Provide the [X, Y] coordinate of the cell's center where the given text is located.  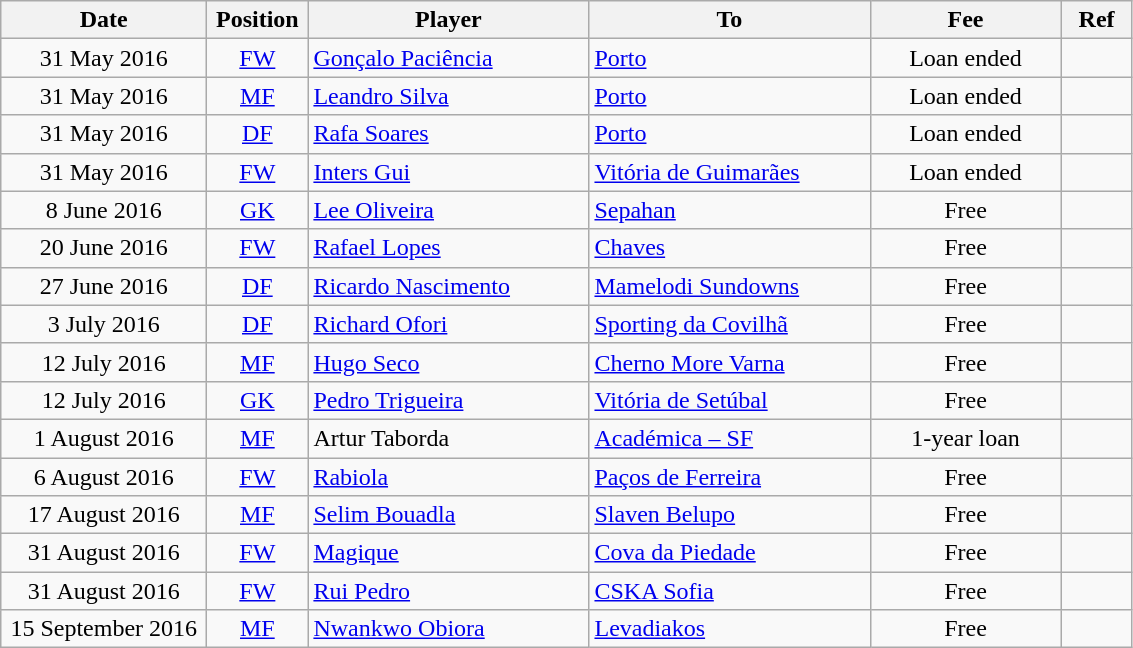
Gonçalo Paciência [448, 58]
Inters Gui [448, 172]
Sepahan [730, 210]
Rabiola [448, 477]
Hugo Seco [448, 362]
Selim Bouadla [448, 515]
Date [104, 20]
Chaves [730, 248]
15 September 2016 [104, 629]
Mamelodi Sundowns [730, 286]
Vitória de Setúbal [730, 400]
3 July 2016 [104, 324]
Rafael Lopes [448, 248]
27 June 2016 [104, 286]
Player [448, 20]
Levadiakos [730, 629]
Académica – SF [730, 438]
8 June 2016 [104, 210]
17 August 2016 [104, 515]
Leandro Silva [448, 96]
Sporting da Covilhã [730, 324]
Nwankwo Obiora [448, 629]
Position [258, 20]
1 August 2016 [104, 438]
20 June 2016 [104, 248]
1-year loan [966, 438]
Ref [1096, 20]
Fee [966, 20]
Cherno More Varna [730, 362]
Richard Ofori [448, 324]
Pedro Trigueira [448, 400]
Rafa Soares [448, 134]
Artur Taborda [448, 438]
CSKA Sofia [730, 591]
Magique [448, 553]
Rui Pedro [448, 591]
Cova da Piedade [730, 553]
6 August 2016 [104, 477]
Lee Oliveira [448, 210]
To [730, 20]
Paços de Ferreira [730, 477]
Slaven Belupo [730, 515]
Vitória de Guimarães [730, 172]
Ricardo Nascimento [448, 286]
